Extract the [x, y] coordinate from the center of the cell holding the provided text.  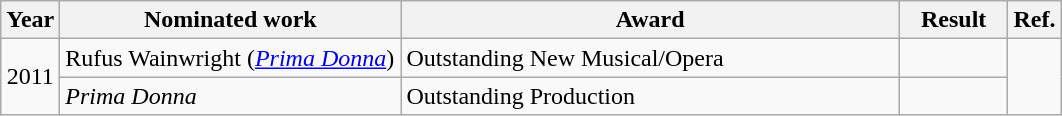
Outstanding Production [650, 96]
Year [30, 20]
Nominated work [230, 20]
2011 [30, 77]
Rufus Wainwright (Prima Donna) [230, 58]
Ref. [1034, 20]
Outstanding New Musical/Opera [650, 58]
Award [650, 20]
Result [954, 20]
Prima Donna [230, 96]
